Pinpoint the cell where the given text exists, returning its (X, Y) midpoint coordinate. 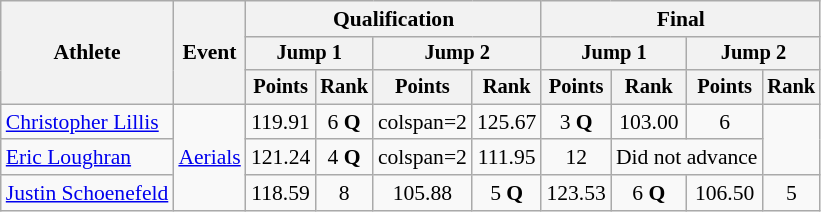
4 Q (344, 158)
106.50 (725, 193)
121.24 (280, 158)
Event (209, 52)
6 (725, 122)
Athlete (88, 52)
Christopher Lillis (88, 122)
Justin Schoenefeld (88, 193)
8 (344, 193)
Eric Loughran (88, 158)
5 (792, 193)
Qualification (394, 19)
12 (576, 158)
119.91 (280, 122)
3 Q (576, 122)
103.00 (649, 122)
Did not advance (687, 158)
111.95 (506, 158)
Aerials (209, 158)
5 Q (506, 193)
105.88 (422, 193)
Final (680, 19)
123.53 (576, 193)
118.59 (280, 193)
125.67 (506, 122)
